For the text-containing cell, return its midpoint in (X, Y) coordinate format. 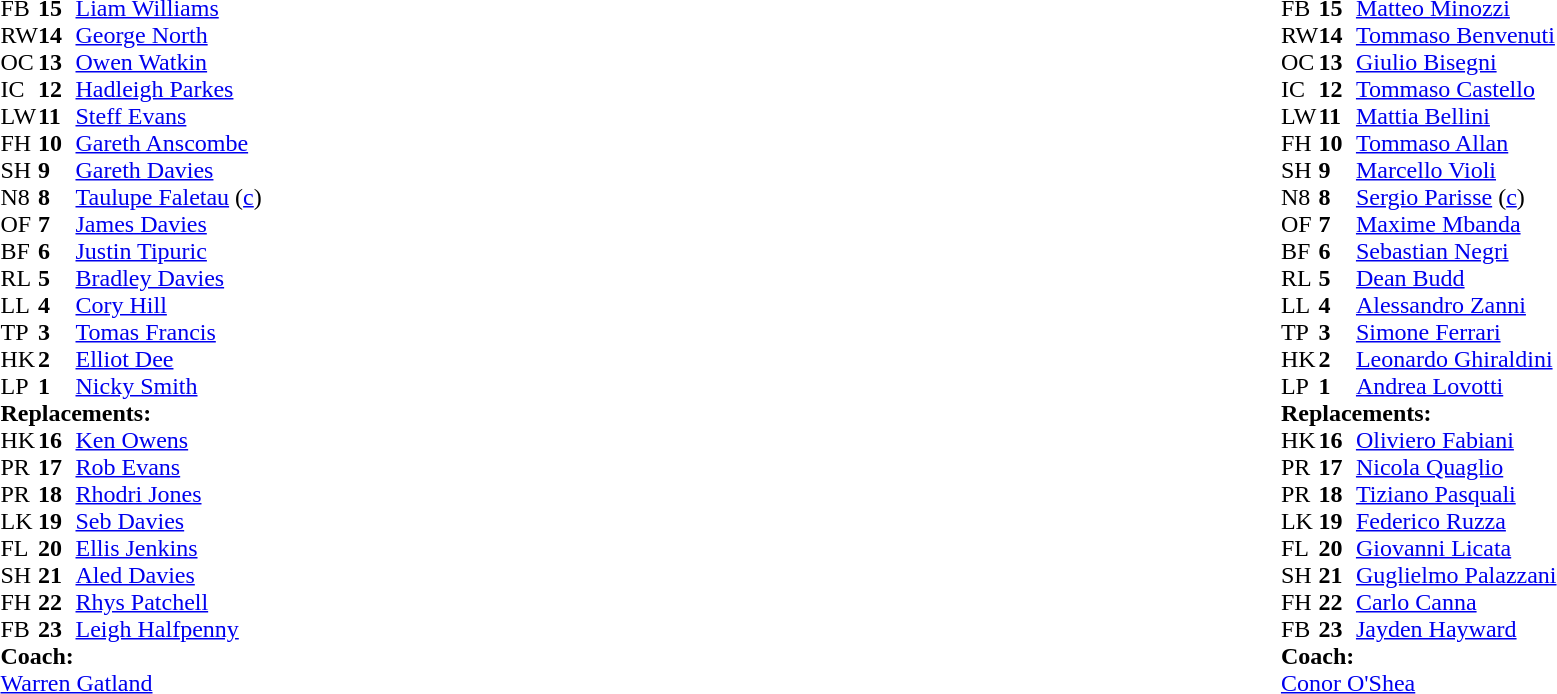
Nicky Smith (169, 386)
Simone Ferrari (1456, 332)
George North (169, 36)
Gareth Davies (169, 170)
Bradley Davies (169, 278)
Giovanni Licata (1456, 548)
Federico Ruzza (1456, 522)
Leigh Halfpenny (169, 630)
Nicola Quaglio (1456, 468)
Ellis Jenkins (169, 548)
Maxime Mbanda (1456, 224)
Ken Owens (169, 440)
Seb Davies (169, 522)
Justin Tipuric (169, 252)
Gareth Anscombe (169, 144)
Rhodri Jones (169, 494)
Andrea Lovotti (1456, 386)
Oliviero Fabiani (1456, 440)
Steff Evans (169, 116)
Hadleigh Parkes (169, 90)
Giulio Bisegni (1456, 62)
Rob Evans (169, 468)
Tiziano Pasquali (1456, 494)
Carlo Canna (1456, 602)
Tommaso Benvenuti (1456, 36)
Dean Budd (1456, 278)
Tommaso Castello (1456, 90)
Sebastian Negri (1456, 252)
Leonardo Ghiraldini (1456, 360)
Aled Davies (169, 576)
Rhys Patchell (169, 602)
Cory Hill (169, 306)
Jayden Hayward (1456, 630)
Elliot Dee (169, 360)
Mattia Bellini (1456, 116)
Tomas Francis (169, 332)
Owen Watkin (169, 62)
Sergio Parisse (c) (1456, 198)
Marcello Violi (1456, 170)
Taulupe Faletau (c) (169, 198)
Alessandro Zanni (1456, 306)
Tommaso Allan (1456, 144)
James Davies (169, 224)
Guglielmo Palazzani (1456, 576)
